Provide the (x, y) coordinate of the cell's center where the given text is located.  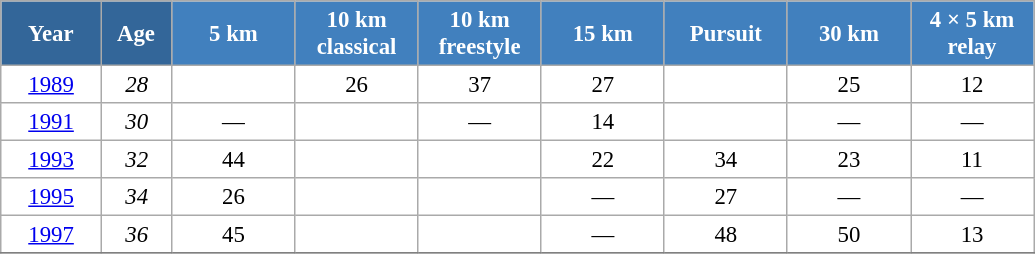
14 (602, 122)
50 (848, 235)
1989 (52, 85)
1991 (52, 122)
37 (480, 85)
15 km (602, 34)
10 km freestyle (480, 34)
12 (972, 85)
1993 (52, 160)
44 (234, 160)
36 (136, 235)
Pursuit (726, 34)
45 (234, 235)
22 (602, 160)
1995 (52, 197)
25 (848, 85)
Age (136, 34)
23 (848, 160)
5 km (234, 34)
13 (972, 235)
32 (136, 160)
30 km (848, 34)
28 (136, 85)
4 × 5 km relay (972, 34)
11 (972, 160)
1997 (52, 235)
30 (136, 122)
48 (726, 235)
Year (52, 34)
10 km classical (356, 34)
